Output the (x, y) coordinate of the center of the cell containing the given text.  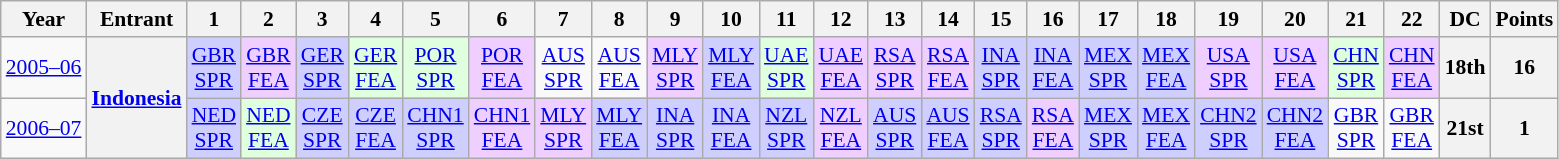
5 (436, 19)
9 (675, 19)
13 (894, 19)
20 (1296, 19)
CHNFEA (1412, 68)
12 (841, 19)
18 (1166, 19)
18th (1466, 68)
10 (731, 19)
3 (322, 19)
6 (502, 19)
NZLFEA (841, 128)
USAFEA (1296, 68)
2 (268, 19)
Entrant (136, 19)
CHN1SPR (436, 128)
8 (619, 19)
GERFEA (376, 68)
UAESPR (786, 68)
19 (1228, 19)
PORFEA (502, 68)
CZEFEA (376, 128)
NZLSPR (786, 128)
2006–07 (44, 128)
Indonesia (136, 98)
USASPR (1228, 68)
17 (1108, 19)
NEDSPR (214, 128)
4 (376, 19)
11 (786, 19)
Year (44, 19)
Points (1524, 19)
PORSPR (436, 68)
7 (563, 19)
NEDFEA (268, 128)
15 (1001, 19)
2005–06 (44, 68)
UAEFEA (841, 68)
14 (948, 19)
21st (1466, 128)
22 (1412, 19)
DC (1466, 19)
CHN2FEA (1296, 128)
CHN2SPR (1228, 128)
21 (1356, 19)
CHN1FEA (502, 128)
CZESPR (322, 128)
GERSPR (322, 68)
CHNSPR (1356, 68)
